From the cell containing the given text, extract its center point as (X, Y) coordinate. 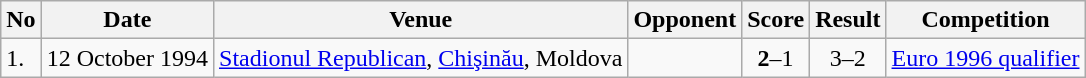
No (21, 20)
Opponent (685, 20)
Date (127, 20)
Venue (421, 20)
Euro 1996 qualifier (986, 58)
2–1 (776, 58)
Result (848, 20)
3–2 (848, 58)
Stadionul Republican, Chişinău, Moldova (421, 58)
1. (21, 58)
12 October 1994 (127, 58)
Competition (986, 20)
Score (776, 20)
